Pinpoint the cell where the given text exists, returning its [x, y] midpoint coordinate. 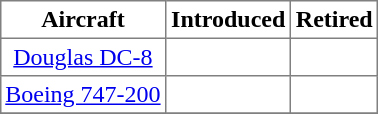
Introduced [228, 20]
Douglas DC-8 [83, 57]
Boeing 747-200 [83, 95]
Retired [334, 20]
Aircraft [83, 20]
